Provide the [X, Y] coordinate of the cell's center where the given text is located.  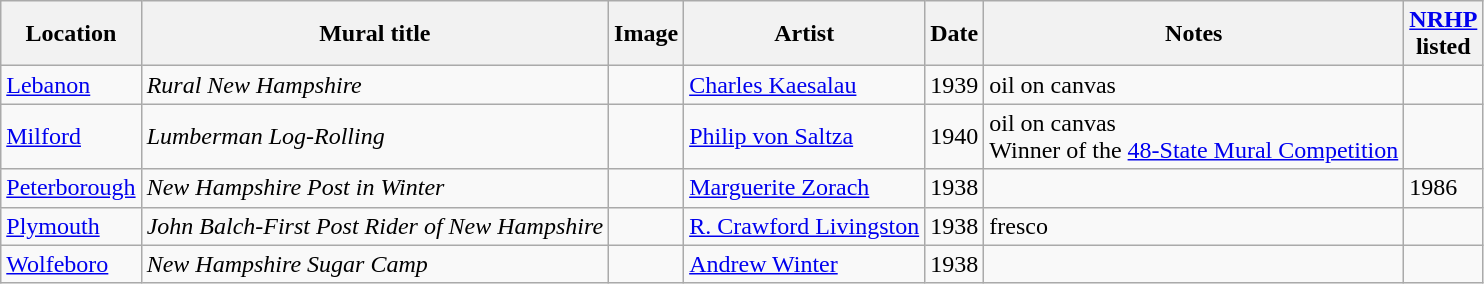
Peterborough [71, 188]
Date [954, 34]
NRHPlisted [1444, 34]
1939 [954, 85]
Notes [1194, 34]
fresco [1194, 226]
Image [646, 34]
Mural title [374, 34]
John Balch-First Post Rider of New Hampshire [374, 226]
Charles Kaesalau [804, 85]
Lumberman Log-Rolling [374, 136]
Milford [71, 136]
Artist [804, 34]
Andrew Winter [804, 264]
New Hampshire Post in Winter [374, 188]
1940 [954, 136]
Plymouth [71, 226]
oil on canvas [1194, 85]
Rural New Hampshire [374, 85]
Location [71, 34]
R. Crawford Livingston [804, 226]
Philip von Saltza [804, 136]
Wolfeboro [71, 264]
oil on canvasWinner of the 48-State Mural Competition [1194, 136]
Marguerite Zorach [804, 188]
1986 [1444, 188]
New Hampshire Sugar Camp [374, 264]
Lebanon [71, 85]
